Locate the cell with the specified text and output its [X, Y] center coordinate. 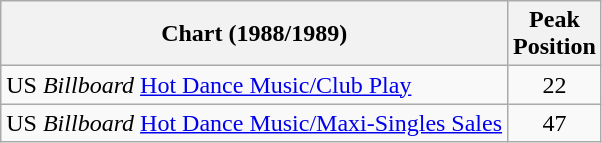
22 [555, 85]
PeakPosition [555, 34]
47 [555, 123]
US Billboard Hot Dance Music/Maxi-Singles Sales [254, 123]
US Billboard Hot Dance Music/Club Play [254, 85]
Chart (1988/1989) [254, 34]
